Search for the cell housing the specified text and yield its (X, Y) center coordinate. 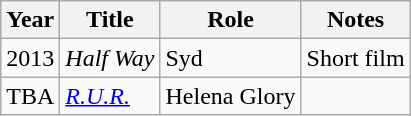
TBA (30, 96)
Half Way (110, 58)
Notes (356, 20)
Year (30, 20)
R.U.R. (110, 96)
Role (230, 20)
Short film (356, 58)
Helena Glory (230, 96)
Syd (230, 58)
Title (110, 20)
2013 (30, 58)
